Locate the cell with the specified text and output its (X, Y) center coordinate. 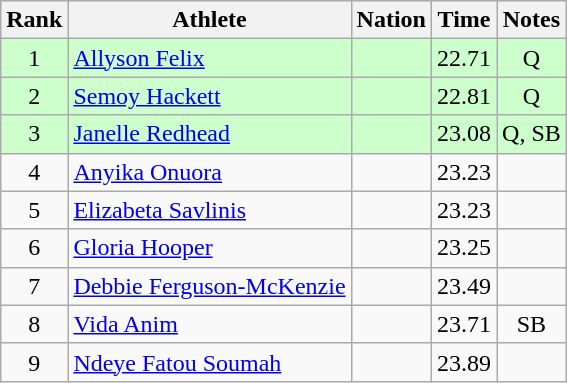
Rank (34, 20)
23.71 (464, 324)
22.81 (464, 96)
Debbie Ferguson-McKenzie (210, 286)
Q, SB (532, 134)
2 (34, 96)
8 (34, 324)
3 (34, 134)
22.71 (464, 58)
7 (34, 286)
Allyson Felix (210, 58)
Athlete (210, 20)
9 (34, 362)
Vida Anim (210, 324)
Time (464, 20)
SB (532, 324)
6 (34, 248)
23.25 (464, 248)
Semoy Hackett (210, 96)
5 (34, 210)
23.08 (464, 134)
23.89 (464, 362)
1 (34, 58)
Nation (391, 20)
Elizabeta Savlinis (210, 210)
Ndeye Fatou Soumah (210, 362)
Notes (532, 20)
23.49 (464, 286)
Gloria Hooper (210, 248)
Janelle Redhead (210, 134)
4 (34, 172)
Anyika Onuora (210, 172)
